Extract the [X, Y] coordinate from the center of the cell holding the provided text.  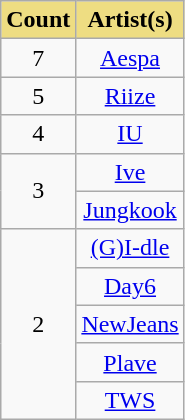
Plave [130, 362]
IU [130, 134]
4 [38, 134]
2 [38, 324]
Day6 [130, 286]
Ive [130, 172]
Count [38, 20]
7 [38, 58]
Riize [130, 96]
NewJeans [130, 324]
5 [38, 96]
3 [38, 191]
Aespa [130, 58]
Artist(s) [130, 20]
(G)I-dle [130, 248]
TWS [130, 400]
Jungkook [130, 210]
